Return the [x, y] coordinate for the center point of the cell that contains the specified text.  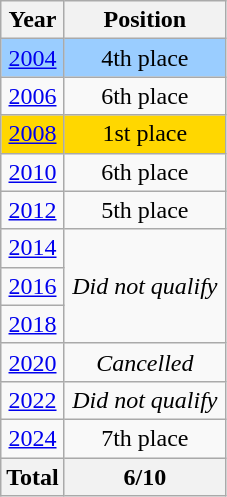
4th place [144, 58]
2024 [33, 438]
2004 [33, 58]
7th place [144, 438]
2020 [33, 362]
2018 [33, 324]
2012 [33, 210]
2016 [33, 286]
2008 [33, 134]
2006 [33, 96]
Year [33, 20]
Cancelled [144, 362]
2014 [33, 248]
5th place [144, 210]
1st place [144, 134]
2010 [33, 172]
Total [33, 477]
2022 [33, 400]
6/10 [144, 477]
Position [144, 20]
